Detect which cell encompasses the target text, then output its [X, Y] center coordinate. 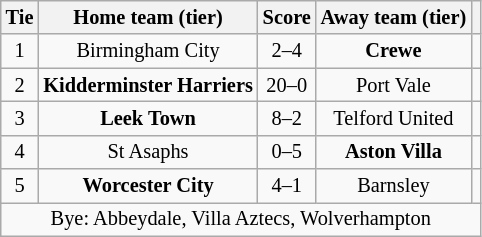
Away team (tier) [394, 17]
3 [20, 118]
Birmingham City [148, 51]
Kidderminster Harriers [148, 85]
Worcester City [148, 186]
Aston Villa [394, 152]
2–4 [287, 51]
1 [20, 51]
Home team (tier) [148, 17]
Leek Town [148, 118]
Score [287, 17]
Tie [20, 17]
4 [20, 152]
St Asaphs [148, 152]
Barnsley [394, 186]
0–5 [287, 152]
20–0 [287, 85]
Bye: Abbeydale, Villa Aztecs, Wolverhampton [241, 219]
Port Vale [394, 85]
Telford United [394, 118]
2 [20, 85]
8–2 [287, 118]
4–1 [287, 186]
Crewe [394, 51]
5 [20, 186]
